Pinpoint the cell where the given text exists, returning its [X, Y] midpoint coordinate. 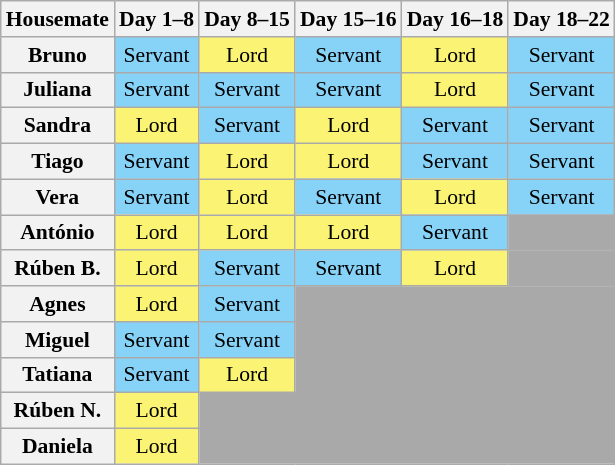
Rúben N. [58, 411]
António [58, 233]
Vera [58, 197]
Day 1–8 [156, 19]
Miguel [58, 340]
Sandra [58, 126]
Day 18–22 [562, 19]
Agnes [58, 304]
Bruno [58, 55]
Day 8–15 [247, 19]
Day 16–18 [456, 19]
Housemate [58, 19]
Tatiana [58, 375]
Juliana [58, 90]
Daniela [58, 447]
Rúben B. [58, 269]
Day 15–16 [348, 19]
Tiago [58, 162]
